Extract the (X, Y) coordinate from the center of the cell holding the provided text.  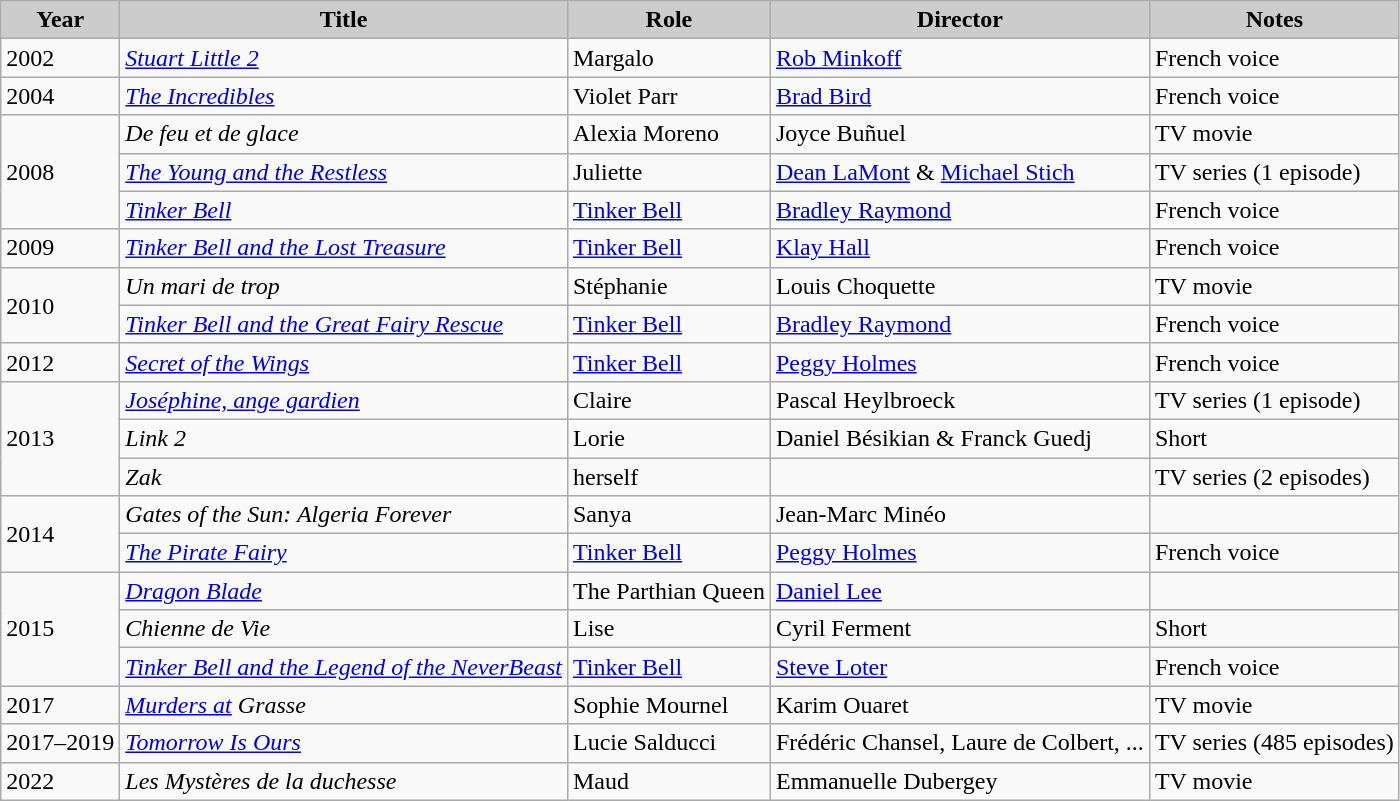
Dean LaMont & Michael Stich (960, 172)
Lise (668, 629)
TV series (485 episodes) (1274, 743)
The Parthian Queen (668, 591)
Emmanuelle Dubergey (960, 781)
Lorie (668, 438)
Year (60, 20)
2008 (60, 172)
Zak (344, 477)
Cyril Ferment (960, 629)
Claire (668, 400)
Lucie Salducci (668, 743)
Violet Parr (668, 96)
Margalo (668, 58)
Pascal Heylbroeck (960, 400)
Un mari de trop (344, 286)
Les Mystères de la duchesse (344, 781)
Tinker Bell and the Legend of the NeverBeast (344, 667)
Notes (1274, 20)
Sophie Mournel (668, 705)
2013 (60, 438)
The Incredibles (344, 96)
Joséphine, ange gardien (344, 400)
Klay Hall (960, 248)
Maud (668, 781)
Chienne de Vie (344, 629)
2017–2019 (60, 743)
Daniel Bésikian & Franck Guedj (960, 438)
Juliette (668, 172)
Tomorrow Is Ours (344, 743)
2012 (60, 362)
Role (668, 20)
Gates of the Sun: Algeria Forever (344, 515)
Louis Choquette (960, 286)
2002 (60, 58)
The Young and the Restless (344, 172)
The Pirate Fairy (344, 553)
herself (668, 477)
Karim Ouaret (960, 705)
Joyce Buñuel (960, 134)
De feu et de glace (344, 134)
Steve Loter (960, 667)
Tinker Bell and the Lost Treasure (344, 248)
2017 (60, 705)
2004 (60, 96)
Link 2 (344, 438)
Daniel Lee (960, 591)
Secret of the Wings (344, 362)
Alexia Moreno (668, 134)
Stuart Little 2 (344, 58)
Brad Bird (960, 96)
Frédéric Chansel, Laure de Colbert, ... (960, 743)
Jean-Marc Minéo (960, 515)
TV series (2 episodes) (1274, 477)
2009 (60, 248)
Sanya (668, 515)
Tinker Bell and the Great Fairy Rescue (344, 324)
2014 (60, 534)
Title (344, 20)
2010 (60, 305)
Dragon Blade (344, 591)
Murders at Grasse (344, 705)
Rob Minkoff (960, 58)
Stéphanie (668, 286)
2015 (60, 629)
Director (960, 20)
2022 (60, 781)
